Locate the cell with the specified text and output its [x, y] center coordinate. 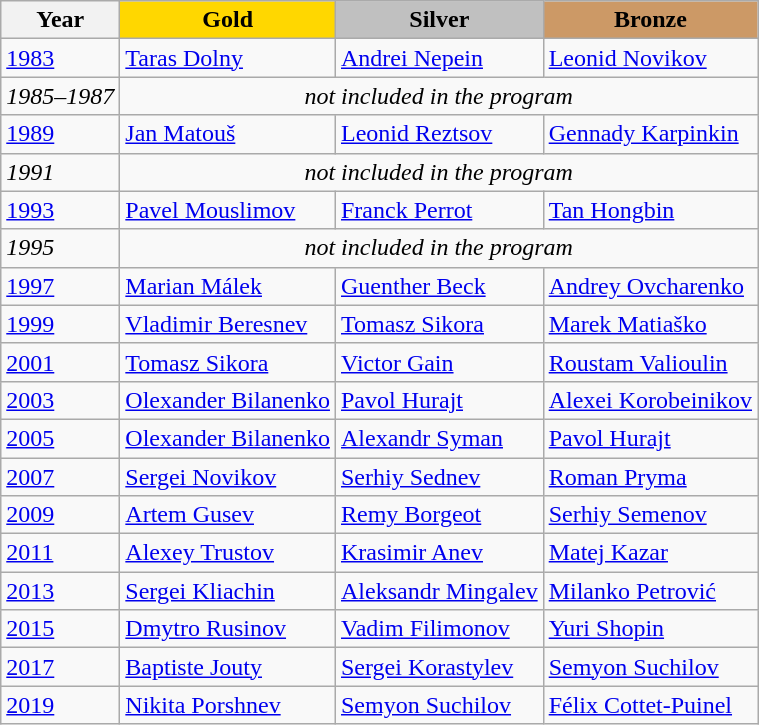
Yuri Shopin [650, 629]
Marek Matiaško [650, 324]
Matej Kazar [650, 553]
2001 [60, 362]
Guenther Beck [439, 286]
Taras Dolny [228, 58]
Aleksandr Mingalev [439, 591]
Roustam Valioulin [650, 362]
Marian Málek [228, 286]
Pavel Mouslimov [228, 210]
2005 [60, 438]
Artem Gusev [228, 515]
2011 [60, 553]
Andrei Nepein [439, 58]
Serhiy Semenov [650, 515]
1989 [60, 134]
1991 [60, 172]
Gold [228, 20]
1997 [60, 286]
Roman Pryma [650, 477]
1999 [60, 324]
1995 [60, 248]
Franck Perrot [439, 210]
1993 [60, 210]
Baptiste Jouty [228, 667]
Tan Hongbin [650, 210]
Leonid Novikov [650, 58]
Vladimir Beresnev [228, 324]
1983 [60, 58]
Alexei Korobeinikov [650, 400]
Leonid Reztsov [439, 134]
Vadim Filimonov [439, 629]
Nikita Porshnev [228, 705]
Sergei Kliachin [228, 591]
1985–1987 [60, 96]
Serhiy Sednev [439, 477]
Andrey Ovcharenko [650, 286]
2003 [60, 400]
2007 [60, 477]
Sergei Novikov [228, 477]
2015 [60, 629]
2009 [60, 515]
Félix Cottet-Puinel [650, 705]
Jan Matouš [228, 134]
Dmytro Rusinov [228, 629]
Milanko Petrović [650, 591]
Silver [439, 20]
Alexandr Syman [439, 438]
Victor Gain [439, 362]
Gennady Karpinkin [650, 134]
Year [60, 20]
2017 [60, 667]
2019 [60, 705]
2013 [60, 591]
Remy Borgeot [439, 515]
Alexey Trustov [228, 553]
Krasimir Anev [439, 553]
Sergei Korastylev [439, 667]
Bronze [650, 20]
